Capture the cell that displays the provided text and extract its (x, y) central coordinate. 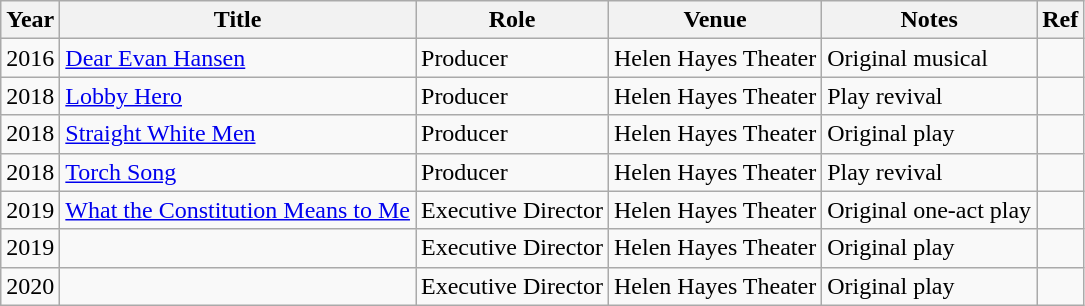
Notes (930, 20)
Title (238, 20)
What the Constitution Means to Me (238, 210)
Original one-act play (930, 210)
Year (30, 20)
Dear Evan Hansen (238, 58)
Straight White Men (238, 134)
Venue (714, 20)
Lobby Hero (238, 96)
2016 (30, 58)
2020 (30, 286)
Torch Song (238, 172)
Original musical (930, 58)
Ref (1060, 20)
Role (512, 20)
